Determine the (X, Y) coordinate at the center of the cell enclosing the given text.  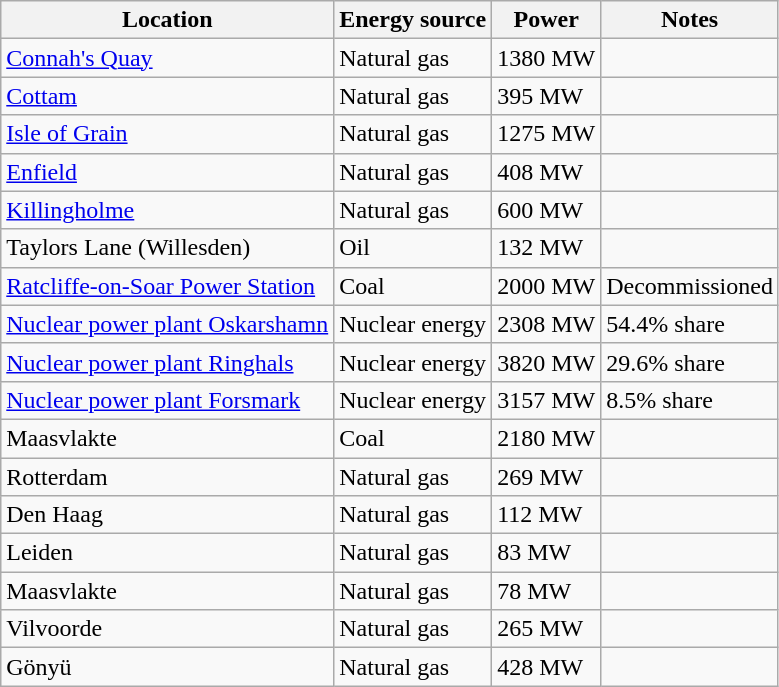
8.5% share (690, 400)
Rotterdam (168, 477)
2308 MW (546, 324)
Gönyü (168, 667)
Energy source (413, 20)
3157 MW (546, 400)
83 MW (546, 553)
Enfield (168, 172)
Cottam (168, 96)
600 MW (546, 210)
Nuclear power plant Ringhals (168, 362)
Oil (413, 248)
2000 MW (546, 286)
265 MW (546, 629)
Ratcliffe-on-Soar Power Station (168, 286)
1380 MW (546, 58)
Notes (690, 20)
428 MW (546, 667)
132 MW (546, 248)
Decommissioned (690, 286)
2180 MW (546, 438)
Killingholme (168, 210)
408 MW (546, 172)
1275 MW (546, 134)
3820 MW (546, 362)
78 MW (546, 591)
Den Haag (168, 515)
Connah's Quay (168, 58)
Taylors Lane (Willesden) (168, 248)
395 MW (546, 96)
54.4% share (690, 324)
Power (546, 20)
269 MW (546, 477)
Leiden (168, 553)
29.6% share (690, 362)
Location (168, 20)
Vilvoorde (168, 629)
112 MW (546, 515)
Nuclear power plant Oskarshamn (168, 324)
Isle of Grain (168, 134)
Nuclear power plant Forsmark (168, 400)
